Pinpoint the cell where the given text exists, returning its [x, y] midpoint coordinate. 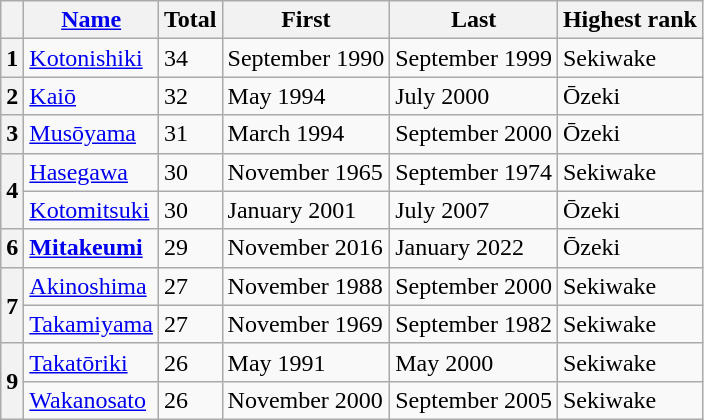
Name [92, 20]
Mitakeumi [92, 248]
September 1982 [474, 324]
Akinoshima [92, 286]
September 2005 [474, 400]
Wakanosato [92, 400]
March 1994 [306, 134]
7 [12, 305]
September 1990 [306, 58]
Last [474, 20]
3 [12, 134]
6 [12, 248]
January 2022 [474, 248]
4 [12, 191]
34 [190, 58]
November 1969 [306, 324]
November 2016 [306, 248]
2 [12, 96]
Kaiō [92, 96]
Highest rank [630, 20]
31 [190, 134]
July 2007 [474, 210]
Musōyama [92, 134]
First [306, 20]
May 2000 [474, 362]
May 1991 [306, 362]
1 [12, 58]
May 1994 [306, 96]
32 [190, 96]
Kotonishiki [92, 58]
November 1965 [306, 172]
November 1988 [306, 286]
September 1974 [474, 172]
Total [190, 20]
November 2000 [306, 400]
July 2000 [474, 96]
9 [12, 381]
29 [190, 248]
January 2001 [306, 210]
Takamiyama [92, 324]
Kotomitsuki [92, 210]
Takatōriki [92, 362]
Hasegawa [92, 172]
September 1999 [474, 58]
